Detect which cell encompasses the target text, then output its (X, Y) center coordinate. 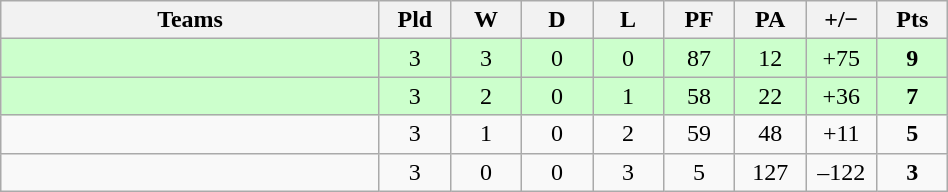
48 (770, 134)
58 (700, 96)
87 (700, 58)
PF (700, 20)
127 (770, 172)
Pts (912, 20)
9 (912, 58)
PA (770, 20)
Pld (414, 20)
12 (770, 58)
D (556, 20)
+11 (842, 134)
+36 (842, 96)
L (628, 20)
7 (912, 96)
+/− (842, 20)
Teams (190, 20)
22 (770, 96)
–122 (842, 172)
59 (700, 134)
W (486, 20)
+75 (842, 58)
